Find where the given text appears and provide that cell's center as [x, y] coordinate. 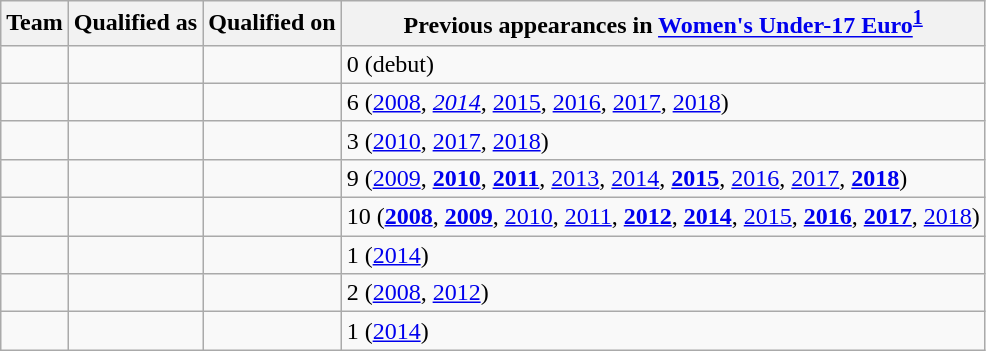
Qualified as [135, 24]
6 (2008, 2014, 2015, 2016, 2017, 2018) [663, 102]
0 (debut) [663, 64]
Qualified on [272, 24]
Team [35, 24]
9 (2009, 2010, 2011, 2013, 2014, 2015, 2016, 2017, 2018) [663, 178]
Previous appearances in Women's Under-17 Euro1 [663, 24]
10 (2008, 2009, 2010, 2011, 2012, 2014, 2015, 2016, 2017, 2018) [663, 217]
3 (2010, 2017, 2018) [663, 140]
2 (2008, 2012) [663, 293]
